For the text-containing cell, return its midpoint in (X, Y) coordinate format. 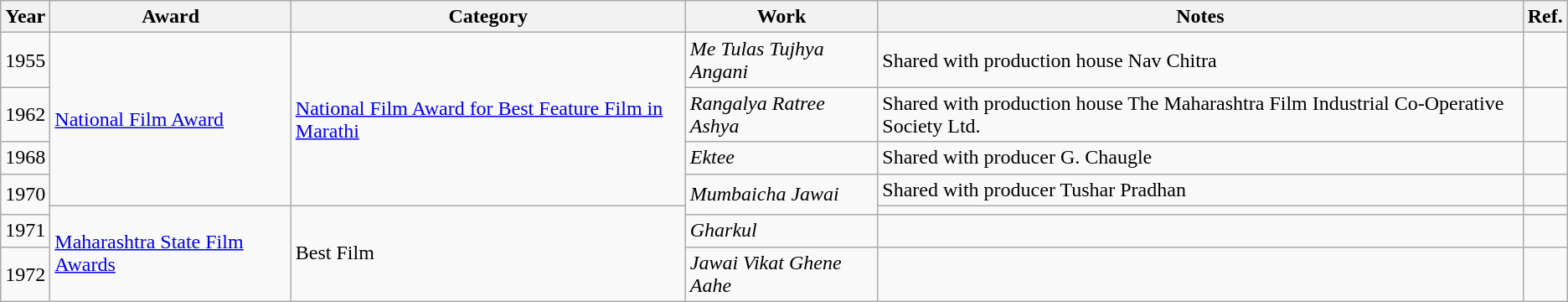
Category (487, 17)
Mumbaicha Jawai (781, 195)
Rangalya Ratree Ashya (781, 114)
Ref. (1545, 17)
Maharashtra State Film Awards (171, 253)
1962 (25, 114)
Shared with producer G. Chaugle (1200, 158)
1955 (25, 60)
Best Film (487, 253)
1968 (25, 158)
Gharkul (781, 231)
1970 (25, 195)
Shared with production house Nav Chitra (1200, 60)
Award (171, 17)
Notes (1200, 17)
Work (781, 17)
1971 (25, 231)
Jawai Vikat Ghene Aahe (781, 273)
Me Tulas Tujhya Angani (781, 60)
Year (25, 17)
Ektee (781, 158)
Shared with producer Tushar Pradhan (1200, 190)
Shared with production house The Maharashtra Film Industrial Co-Operative Society Ltd. (1200, 114)
National Film Award (171, 119)
1972 (25, 273)
National Film Award for Best Feature Film in Marathi (487, 119)
